For the text-containing cell, return its midpoint in (x, y) coordinate format. 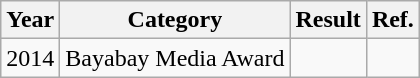
Result (328, 20)
Category (175, 20)
Bayabay Media Award (175, 58)
2014 (30, 58)
Year (30, 20)
Ref. (392, 20)
